Pinpoint the cell where the given text exists, returning its [X, Y] midpoint coordinate. 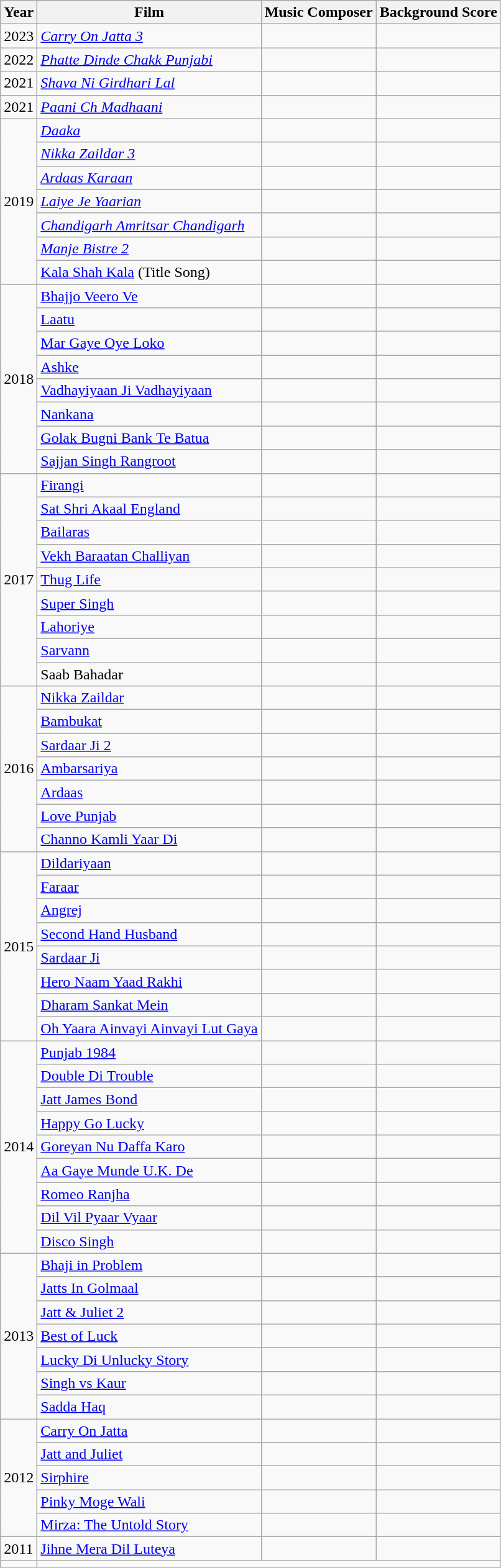
Romeo Ranjha [149, 1194]
Bhajjo Veero Ve [149, 296]
Firangi [149, 485]
2016 [19, 769]
Sajjan Singh Rangroot [149, 461]
Film [149, 12]
Bailaras [149, 532]
Ambarsariya [149, 769]
Dil Vil Pyaar Vyaar [149, 1218]
Thug Life [149, 579]
Nikka Zaildar [149, 698]
2011 [19, 1549]
Mirza: The Untold Story [149, 1525]
Year [19, 12]
Daaka [149, 130]
Oh Yaara Ainvayi Ainvayi Lut Gaya [149, 1028]
2012 [19, 1477]
Bhaji in Problem [149, 1265]
Singh vs Kaur [149, 1383]
Double Di Trouble [149, 1076]
Sirphire [149, 1478]
2017 [19, 580]
Paani Ch Madhaani [149, 107]
Music Composer [318, 12]
Ashke [149, 367]
Disco Singh [149, 1241]
Manje Bistre 2 [149, 248]
Nankana [149, 414]
2019 [19, 201]
2018 [19, 379]
Background Score [438, 12]
Saab Bahadar [149, 674]
Chandigarh Amritsar Chandigarh [149, 225]
Goreyan Nu Daffa Karo [149, 1147]
Kala Shah Kala (Title Song) [149, 272]
Jatt James Bond [149, 1100]
2023 [19, 36]
2015 [19, 946]
Golak Bugni Bank Te Batua [149, 438]
Vekh Baraatan Challiyan [149, 556]
Carry On Jatta 3 [149, 36]
Dharam Sankat Mein [149, 1005]
Super Singh [149, 603]
Channo Kamli Yaar Di [149, 840]
Lucky Di Unlucky Story [149, 1359]
2022 [19, 60]
Pinky Moge Wali [149, 1502]
Carry On Jatta [149, 1430]
Jihne Mera Dil Luteya [149, 1549]
Shava Ni Girdhari Lal [149, 83]
Sadda Haq [149, 1407]
Jatt and Juliet [149, 1454]
Faraar [149, 887]
Laatu [149, 320]
Phatte Dinde Chakk Punjabi [149, 60]
Punjab 1984 [149, 1053]
Vadhayiyaan Ji Vadhayiyaan [149, 391]
Happy Go Lucky [149, 1123]
Sardaar Ji 2 [149, 745]
Ardaas Karaan [149, 178]
Sardaar Ji [149, 958]
Nikka Zaildar 3 [149, 154]
Jatts In Golmaal [149, 1289]
Ardaas [149, 792]
Lahoriye [149, 627]
Best of Luck [149, 1336]
Bambukat [149, 722]
Laiye Je Yaarian [149, 201]
2014 [19, 1148]
2013 [19, 1336]
Sarvann [149, 650]
Second Hand Husband [149, 934]
Sat Shri Akaal England [149, 509]
Love Punjab [149, 816]
Hero Naam Yaad Rakhi [149, 981]
Aa Gaye Munde U.K. De [149, 1171]
Mar Gaye Oye Loko [149, 343]
Dildariyaan [149, 863]
Angrej [149, 910]
Jatt & Juliet 2 [149, 1312]
